Detect which cell encompasses the target text, then output its [x, y] center coordinate. 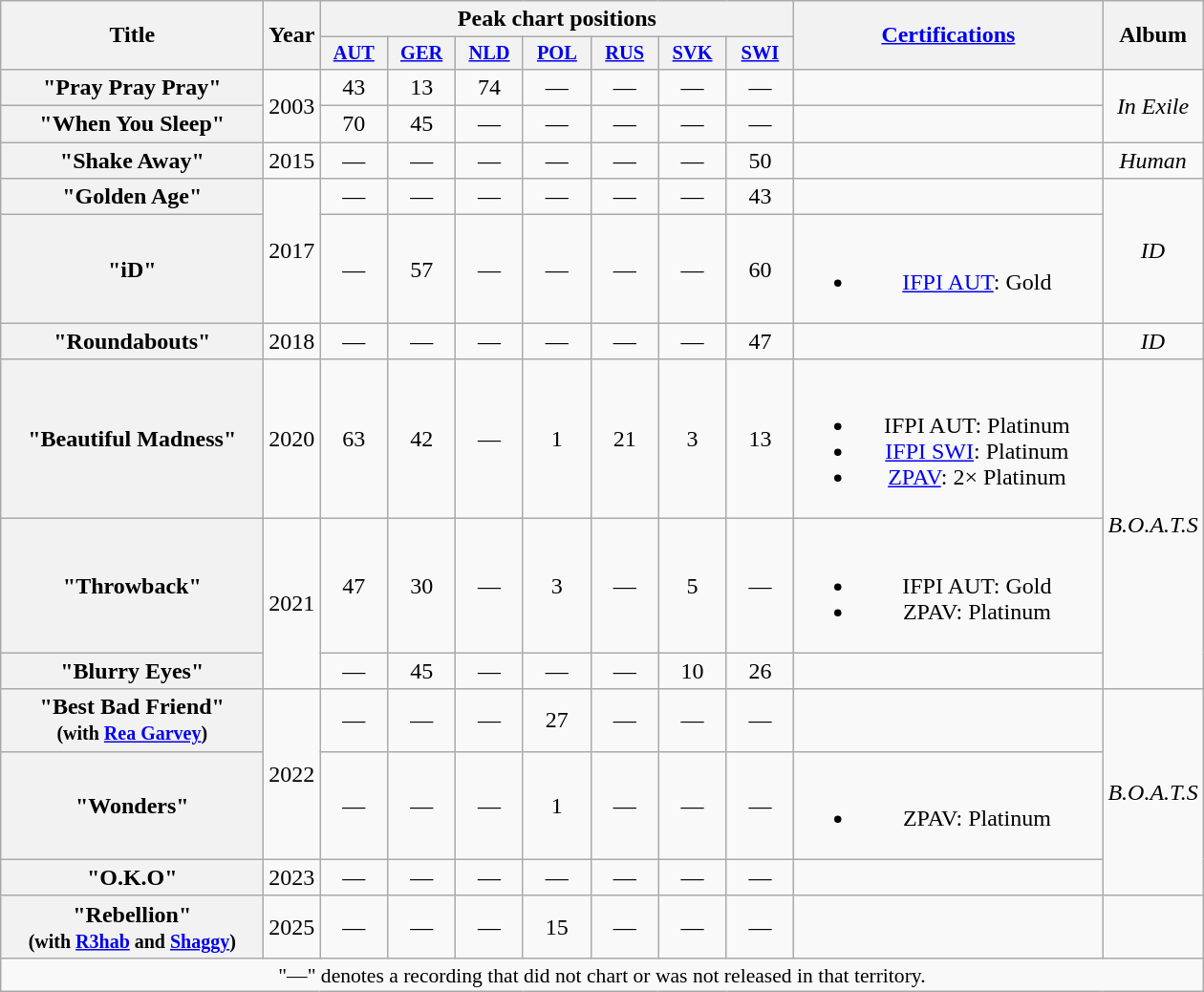
IFPI AUT: GoldZPAV: Platinum [948, 586]
"O.K.O" [132, 877]
2021 [292, 604]
IFPI AUT: PlatinumIFPI SWI: PlatinumZPAV: 2× Platinum [948, 440]
Album [1152, 35]
21 [625, 440]
2017 [292, 250]
60 [761, 270]
2022 [292, 774]
"When You Sleep" [132, 124]
70 [354, 124]
2018 [292, 341]
"Shake Away" [132, 161]
57 [422, 270]
42 [422, 440]
74 [489, 87]
NLD [489, 54]
"Throwback" [132, 586]
2015 [292, 161]
In Exile [1152, 105]
Certifications [948, 35]
SWI [761, 54]
"Blurry Eyes" [132, 671]
AUT [354, 54]
"iD" [132, 270]
"Pray Pray Pray" [132, 87]
Human [1152, 161]
ZPAV: Platinum [948, 805]
SVK [692, 54]
IFPI AUT: Gold [948, 270]
"Roundabouts" [132, 341]
Peak chart positions [557, 19]
RUS [625, 54]
Title [132, 35]
30 [422, 586]
"Beautiful Madness" [132, 440]
Year [292, 35]
63 [354, 440]
10 [692, 671]
2003 [292, 105]
GER [422, 54]
5 [692, 586]
50 [761, 161]
"Wonders" [132, 805]
2023 [292, 877]
27 [556, 721]
2020 [292, 440]
"Rebellion"(with R3hab and Shaggy) [132, 927]
"—" denotes a recording that did not chart or was not released in that territory. [602, 975]
2025 [292, 927]
15 [556, 927]
POL [556, 54]
"Best Bad Friend"(with Rea Garvey) [132, 721]
26 [761, 671]
"Golden Age" [132, 197]
